Return (x, y) of the center of cell containing provided text 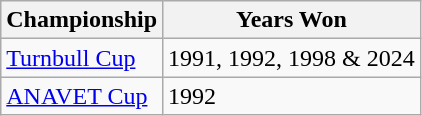
1991, 1992, 1998 & 2024 (292, 58)
Turnbull Cup (82, 58)
1992 (292, 96)
Championship (82, 20)
ANAVET Cup (82, 96)
Years Won (292, 20)
